Return the [X, Y] coordinate for the center point of the cell that contains the specified text.  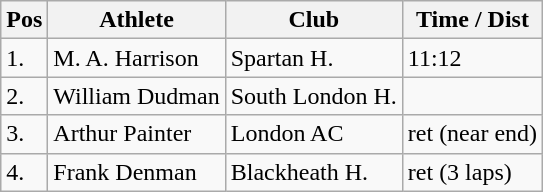
Spartan H. [314, 58]
11:12 [472, 58]
Frank Denman [136, 172]
London AC [314, 134]
ret (near end) [472, 134]
3. [24, 134]
ret (3 laps) [472, 172]
Blackheath H. [314, 172]
Pos [24, 20]
M. A. Harrison [136, 58]
1. [24, 58]
Athlete [136, 20]
Arthur Painter [136, 134]
Time / Dist [472, 20]
William Dudman [136, 96]
South London H. [314, 96]
4. [24, 172]
2. [24, 96]
Club [314, 20]
